Return the (x, y) coordinate for the center point of the cell that contains the specified text.  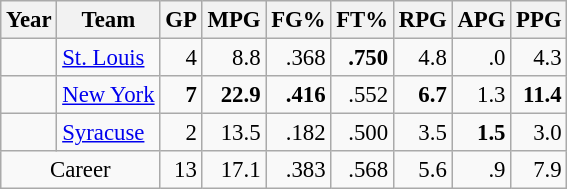
4.8 (422, 58)
8.8 (234, 58)
.0 (482, 58)
5.6 (422, 170)
APG (482, 20)
FT% (362, 20)
.750 (362, 58)
.416 (298, 95)
1.3 (482, 95)
3.5 (422, 133)
RPG (422, 20)
.552 (362, 95)
2 (181, 133)
6.7 (422, 95)
.383 (298, 170)
GP (181, 20)
.568 (362, 170)
11.4 (539, 95)
.368 (298, 58)
17.1 (234, 170)
St. Louis (108, 58)
22.9 (234, 95)
Year (29, 20)
New York (108, 95)
Team (108, 20)
13 (181, 170)
4 (181, 58)
1.5 (482, 133)
13.5 (234, 133)
PPG (539, 20)
4.3 (539, 58)
.9 (482, 170)
7 (181, 95)
Syracuse (108, 133)
Career (80, 170)
3.0 (539, 133)
FG% (298, 20)
.182 (298, 133)
MPG (234, 20)
.500 (362, 133)
7.9 (539, 170)
